Find where the given text appears and provide that cell's center as (X, Y) coordinate. 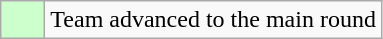
Team advanced to the main round (214, 20)
